Determine the [X, Y] coordinate at the center of the cell enclosing the given text.  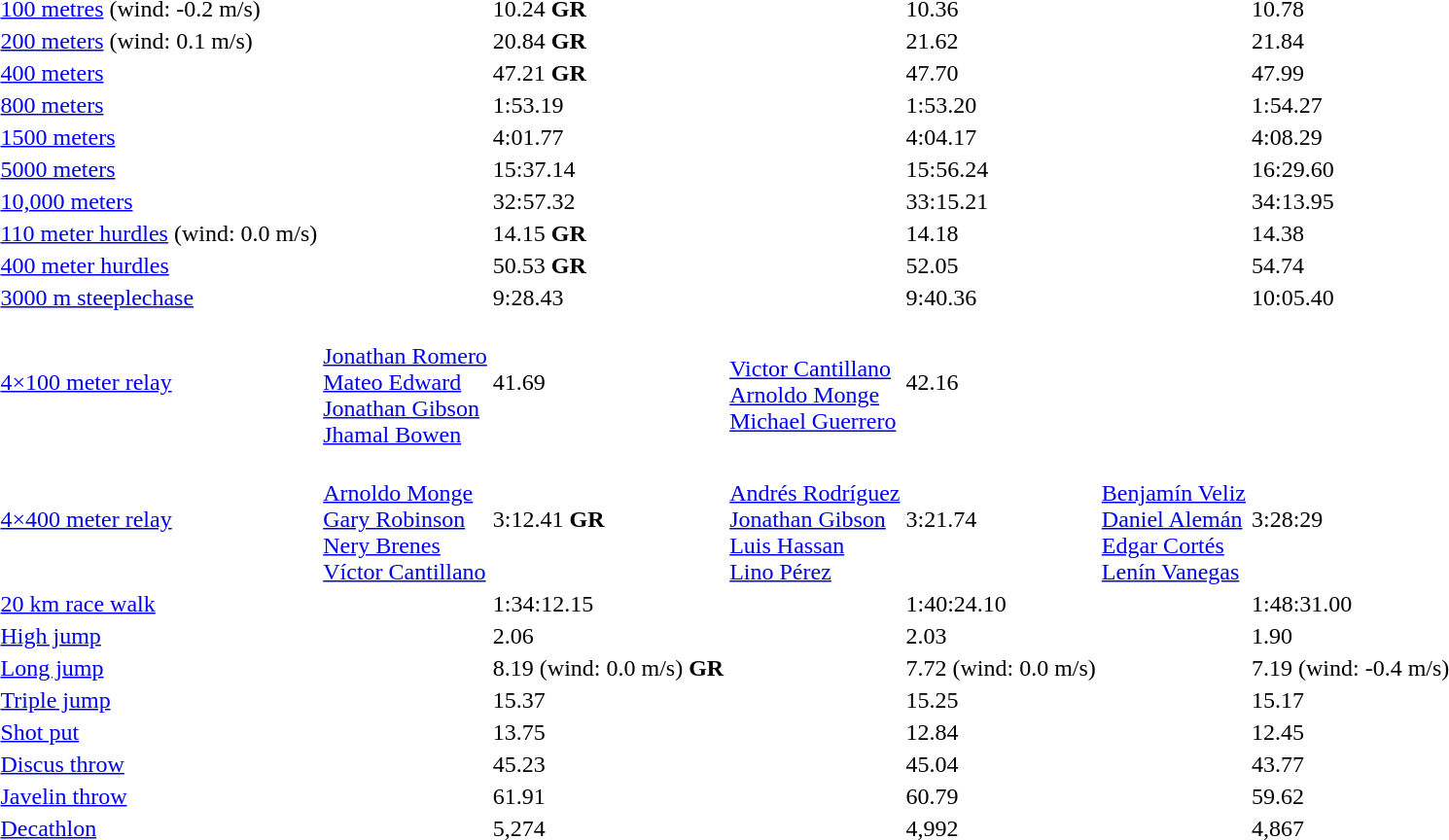
1:53.19 [608, 105]
Victor Cantillano Arnoldo Monge Michael Guerrero [815, 382]
3:12.41 GR [608, 519]
13.75 [608, 732]
Jonathan Romero Mateo Edward Jonathan Gibson Jhamal Bowen [406, 382]
15:37.14 [608, 169]
14.18 [1001, 233]
4:01.77 [608, 137]
Arnoldo Monge Gary Robinson Nery Brenes Víctor Cantillano [406, 519]
7.72 (wind: 0.0 m/s) [1001, 668]
1:53.20 [1001, 105]
60.79 [1001, 796]
15:56.24 [1001, 169]
1:34:12.15 [608, 604]
15.37 [608, 700]
15.25 [1001, 700]
2.06 [608, 636]
9:28.43 [608, 297]
33:15.21 [1001, 201]
52.05 [1001, 265]
8.19 (wind: 0.0 m/s) GR [608, 668]
9:40.36 [1001, 297]
41.69 [608, 382]
Benjamín Veliz Daniel Alemán Edgar Cortés Lenín Vanegas [1173, 519]
50.53 GR [608, 265]
47.21 GR [608, 73]
20.84 GR [608, 41]
2.03 [1001, 636]
21.62 [1001, 41]
45.23 [608, 764]
Andrés Rodríguez Jonathan Gibson Luis Hassan Lino Pérez [815, 519]
4:04.17 [1001, 137]
1:40:24.10 [1001, 604]
3:21.74 [1001, 519]
61.91 [608, 796]
32:57.32 [608, 201]
47.70 [1001, 73]
12.84 [1001, 732]
42.16 [1001, 382]
45.04 [1001, 764]
14.15 GR [608, 233]
